Search for the cell housing the specified text and yield its [x, y] center coordinate. 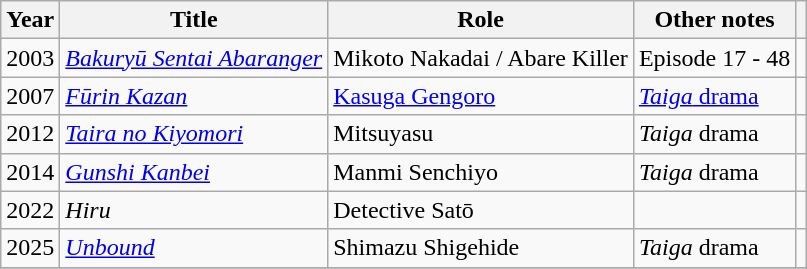
Manmi Senchiyo [481, 172]
2007 [30, 96]
Detective Satō [481, 210]
Hiru [194, 210]
Mitsuyasu [481, 134]
Title [194, 20]
Mikoto Nakadai / Abare Killer [481, 58]
Unbound [194, 248]
Taira no Kiyomori [194, 134]
2003 [30, 58]
Bakuryū Sentai Abaranger [194, 58]
Other notes [714, 20]
Shimazu Shigehide [481, 248]
Gunshi Kanbei [194, 172]
Episode 17 - 48 [714, 58]
2012 [30, 134]
2014 [30, 172]
2025 [30, 248]
2022 [30, 210]
Role [481, 20]
Fūrin Kazan [194, 96]
Year [30, 20]
Kasuga Gengoro [481, 96]
